Identify which cell holds the provided text, then report its [x, y] central coordinate. 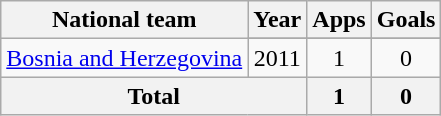
Bosnia and Herzegovina [124, 58]
National team [124, 20]
Total [154, 96]
Apps [339, 20]
Goals [406, 20]
Year [278, 20]
2011 [278, 58]
